Locate the cell with the specified text and output its (x, y) center coordinate. 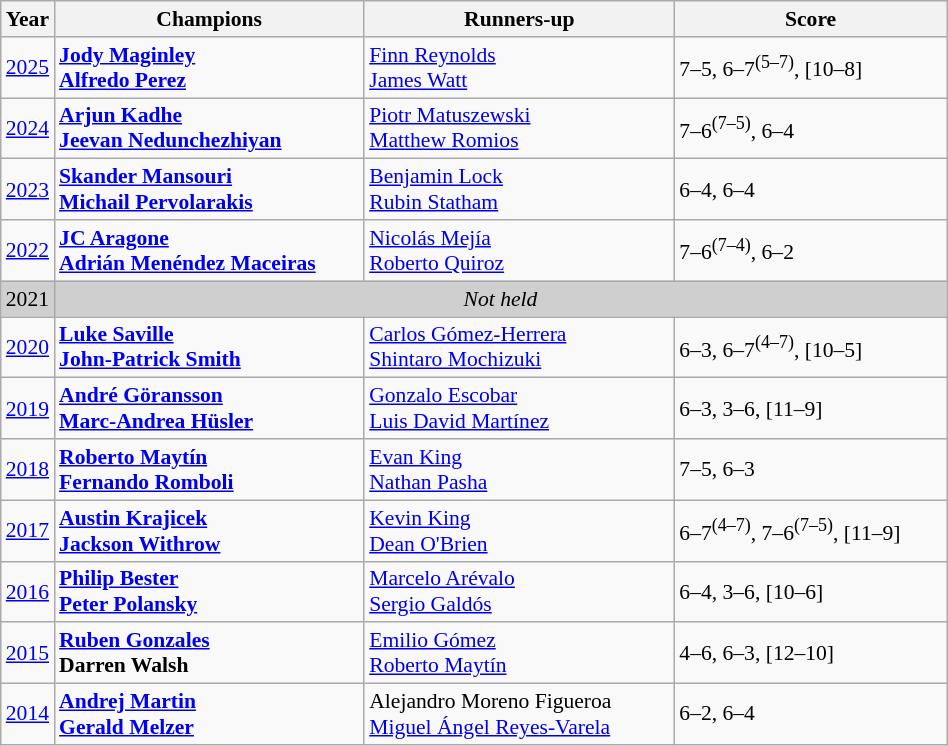
JC Aragone Adrián Menéndez Maceiras (209, 250)
Carlos Gómez-Herrera Shintaro Mochizuki (519, 348)
Marcelo Arévalo Sergio Galdós (519, 592)
7–5, 6–7(5–7), [10–8] (810, 68)
6–2, 6–4 (810, 714)
2025 (28, 68)
Year (28, 19)
André Göransson Marc-Andrea Hüsler (209, 408)
Not held (500, 299)
7–5, 6–3 (810, 470)
4–6, 6–3, [12–10] (810, 654)
6–3, 3–6, [11–9] (810, 408)
Gonzalo Escobar Luis David Martínez (519, 408)
6–3, 6–7(4–7), [10–5] (810, 348)
Alejandro Moreno Figueroa Miguel Ángel Reyes-Varela (519, 714)
2014 (28, 714)
Kevin King Dean O'Brien (519, 530)
2018 (28, 470)
7–6(7–4), 6–2 (810, 250)
Evan King Nathan Pasha (519, 470)
Piotr Matuszewski Matthew Romios (519, 128)
2019 (28, 408)
Andrej Martin Gerald Melzer (209, 714)
Skander Mansouri Michail Pervolarakis (209, 190)
Benjamin Lock Rubin Statham (519, 190)
2024 (28, 128)
Champions (209, 19)
Emilio Gómez Roberto Maytín (519, 654)
2017 (28, 530)
Luke Saville John-Patrick Smith (209, 348)
Nicolás Mejía Roberto Quiroz (519, 250)
2023 (28, 190)
6–4, 6–4 (810, 190)
Arjun Kadhe Jeevan Nedunchezhiyan (209, 128)
2021 (28, 299)
6–7(4–7), 7–6(7–5), [11–9] (810, 530)
Runners-up (519, 19)
Roberto Maytín Fernando Romboli (209, 470)
2015 (28, 654)
Score (810, 19)
Ruben Gonzales Darren Walsh (209, 654)
2016 (28, 592)
Austin Krajicek Jackson Withrow (209, 530)
Finn Reynolds James Watt (519, 68)
7–6(7–5), 6–4 (810, 128)
2020 (28, 348)
Jody Maginley Alfredo Perez (209, 68)
2022 (28, 250)
6–4, 3–6, [10–6] (810, 592)
Philip Bester Peter Polansky (209, 592)
